Return the [x, y] coordinate for the center point of the cell that contains the specified text.  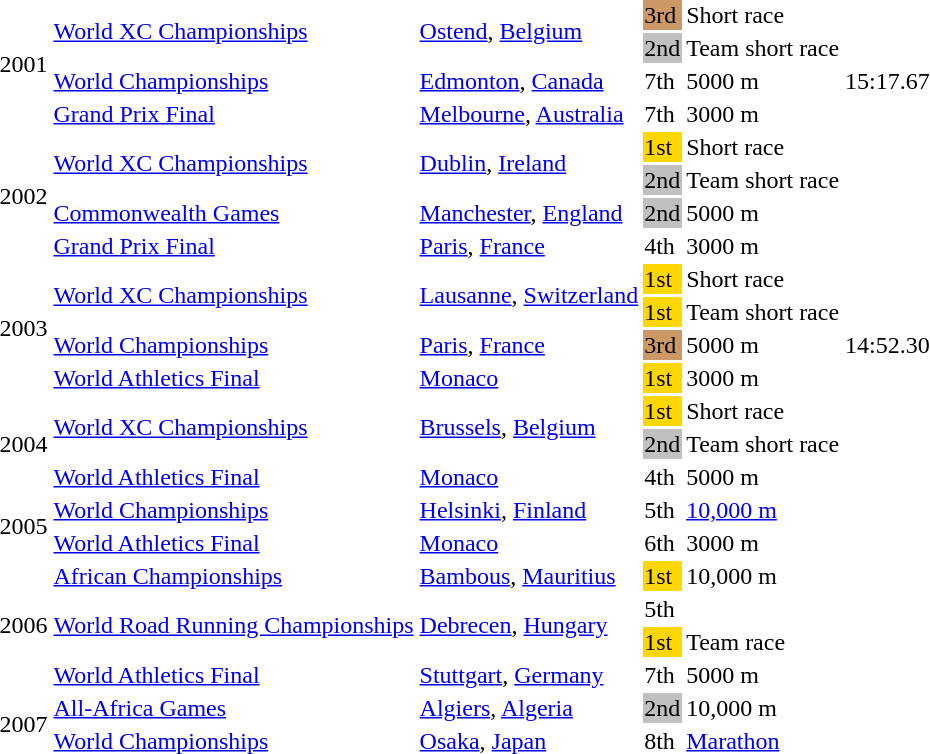
All-Africa Games [234, 708]
Helsinki, Finland [529, 510]
Lausanne, Switzerland [529, 296]
Commonwealth Games [234, 213]
Team race [763, 642]
Manchester, England [529, 213]
African Championships [234, 576]
Algiers, Algeria [529, 708]
Ostend, Belgium [529, 32]
World Road Running Championships [234, 626]
Bambous, Mauritius [529, 576]
6th [662, 543]
Stuttgart, Germany [529, 675]
Melbourne, Australia [529, 114]
Edmonton, Canada [529, 81]
Brussels, Belgium [529, 428]
Debrecen, Hungary [529, 626]
Dublin, Ireland [529, 164]
